Detect which cell encompasses the target text, then output its (X, Y) center coordinate. 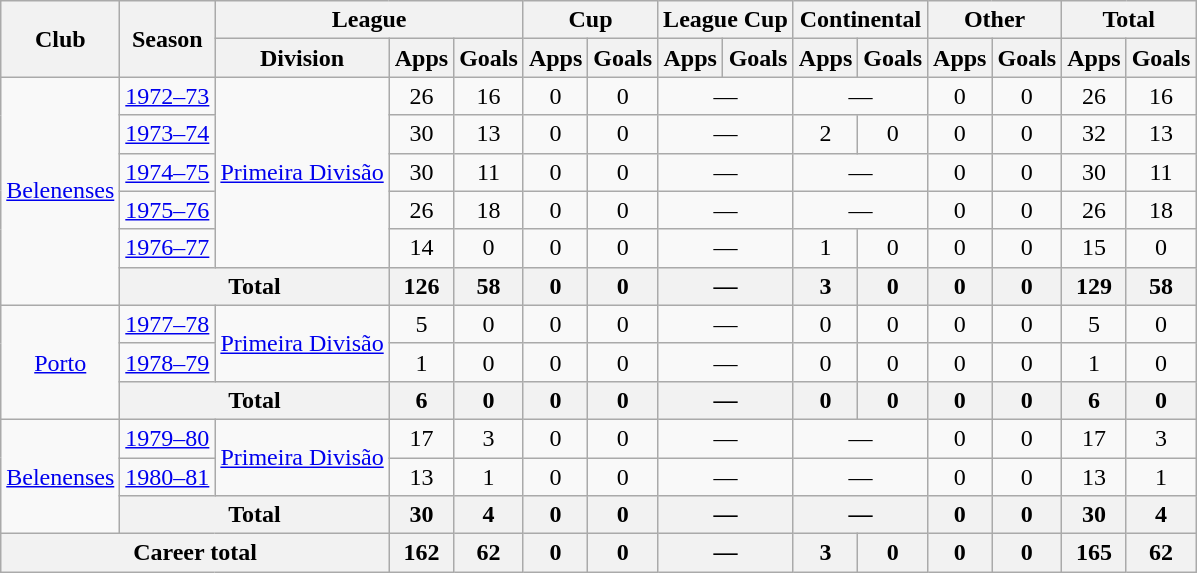
Continental (860, 20)
League Cup (726, 20)
2 (825, 134)
1975–76 (168, 210)
1980–81 (168, 477)
14 (421, 248)
165 (1094, 553)
League (370, 20)
32 (1094, 134)
1974–75 (168, 172)
129 (1094, 286)
1979–80 (168, 438)
Club (60, 39)
Season (168, 39)
15 (1094, 248)
Cup (590, 20)
126 (421, 286)
162 (421, 553)
Other (995, 20)
Career total (195, 553)
Division (302, 58)
1973–74 (168, 134)
Porto (60, 362)
1972–73 (168, 96)
1978–79 (168, 362)
1976–77 (168, 248)
1977–78 (168, 324)
